Scan for the cell matching the given text and deliver its [X, Y] coordinate at center. 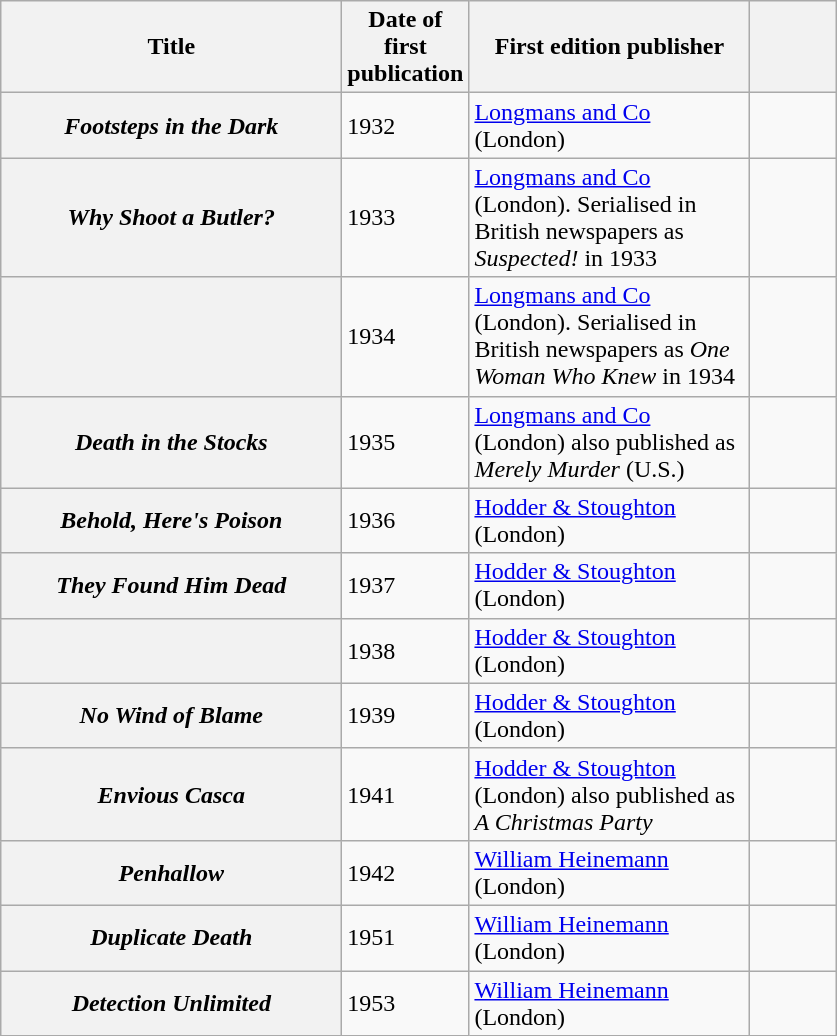
1953 [406, 1002]
Longmans and Co (London). Serialised in British newspapers as Suspected! in 1933 [610, 218]
Penhallow [172, 872]
First edition publisher [610, 47]
1937 [406, 586]
Hodder & Stoughton (London) also published as A Christmas Party [610, 794]
Longmans and Co (London). Serialised in British newspapers as One Woman Who Knew in 1934 [610, 336]
Longmans and Co (London) [610, 126]
1951 [406, 938]
Detection Unlimited [172, 1002]
1933 [406, 218]
1938 [406, 650]
1939 [406, 716]
Longmans and Co (London) also published as Merely Murder (U.S.) [610, 442]
No Wind of Blame [172, 716]
1934 [406, 336]
Duplicate Death [172, 938]
Death in the Stocks [172, 442]
Why Shoot a Butler? [172, 218]
1932 [406, 126]
Footsteps in the Dark [172, 126]
Title [172, 47]
They Found Him Dead [172, 586]
1935 [406, 442]
1942 [406, 872]
Date of firstpublication [406, 47]
1936 [406, 520]
Behold, Here's Poison [172, 520]
Envious Casca [172, 794]
1941 [406, 794]
